From the cell containing the given text, extract its center point as [x, y] coordinate. 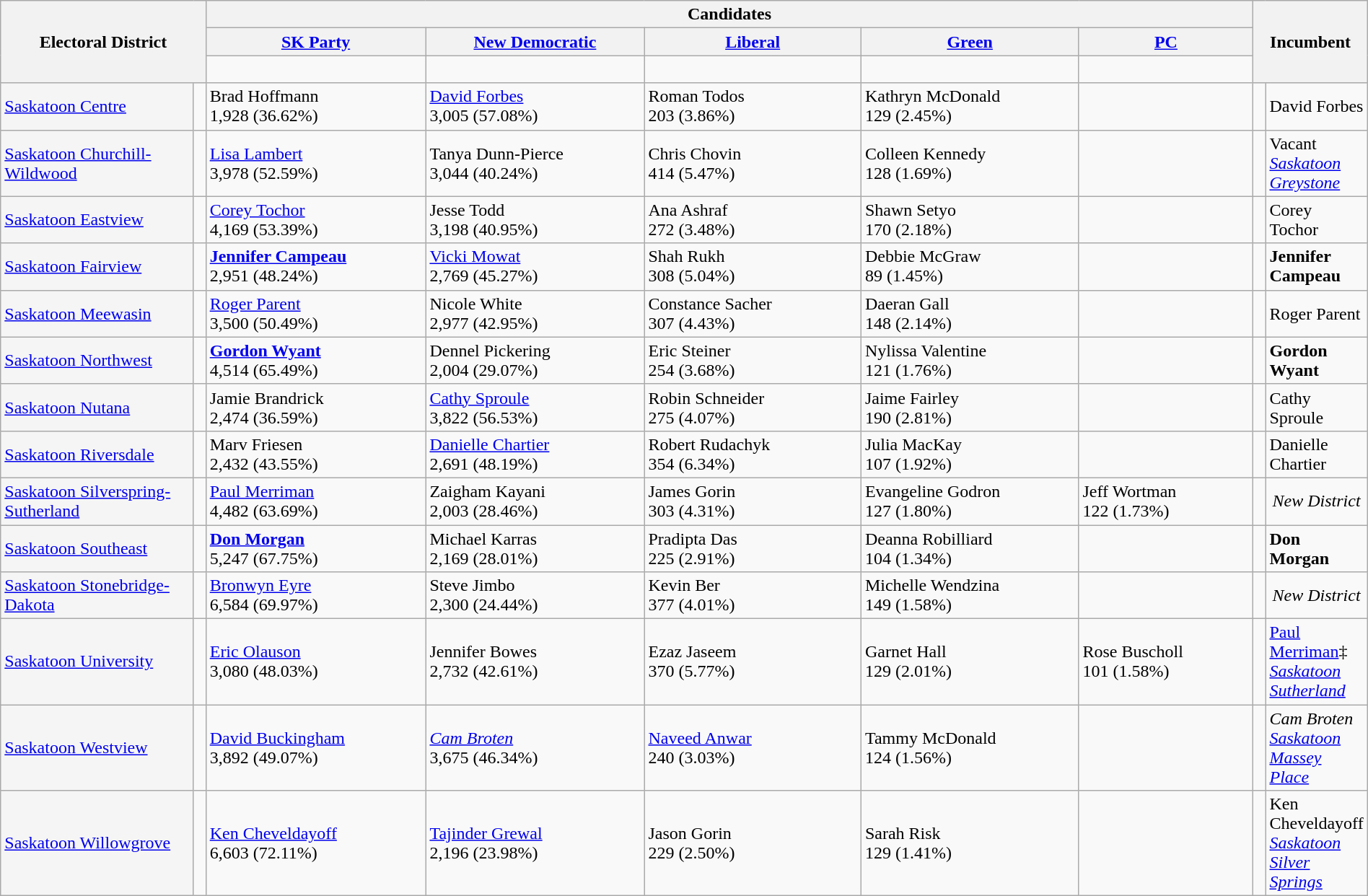
Cathy Sproule [1316, 407]
Jesse Todd3,198 (40.95%) [535, 219]
Evangeline Godron127 (1.80%) [970, 501]
Saskatoon Eastview [97, 219]
Vicki Mowat2,769 (45.27%) [535, 267]
Deanna Robilliard104 (1.34%) [970, 548]
Saskatoon Meewasin [97, 313]
Ezaz Jaseem370 (5.77%) [753, 662]
Green [970, 42]
SK Party [316, 42]
Cathy Sproule3,822 (56.53%) [535, 407]
Robin Schneider275 (4.07%) [753, 407]
Saskatoon Southeast [97, 548]
Jeff Wortman122 (1.73%) [1166, 501]
Vacant Saskatoon Greystone [1316, 163]
Paul Merriman‡ Saskatoon Sutherland [1316, 662]
Dennel Pickering2,004 (29.07%) [535, 361]
Jennifer Campeau2,951 (48.24%) [316, 267]
Shawn Setyo170 (2.18%) [970, 219]
James Gorin303 (4.31%) [753, 501]
Ana Ashraf272 (3.48%) [753, 219]
Saskatoon Centre [97, 107]
Nylissa Valentine121 (1.76%) [970, 361]
Debbie McGraw89 (1.45%) [970, 267]
Ken Cheveldayoff Saskatoon Silver Springs [1316, 843]
Julia MacKay107 (1.92%) [970, 454]
Colleen Kennedy128 (1.69%) [970, 163]
Eric Olauson3,080 (48.03%) [316, 662]
Don Morgan5,247 (67.75%) [316, 548]
Saskatoon Willowgrove [97, 843]
Kathryn McDonald129 (2.45%) [970, 107]
David Forbes [1316, 107]
Saskatoon Riversdale [97, 454]
Cam BrotenSaskatoon Massey Place [1316, 747]
Electoral District [103, 42]
Robert Rudachyk354 (6.34%) [753, 454]
Saskatoon Stonebridge-Dakota [97, 596]
New Democratic [535, 42]
Don Morgan [1316, 548]
Kevin Ber377 (4.01%) [753, 596]
Roger Parent3,500 (50.49%) [316, 313]
Ken Cheveldayoff6,603 (72.11%) [316, 843]
Candidates [729, 14]
Saskatoon University [97, 662]
Tammy McDonald124 (1.56%) [970, 747]
Liberal [753, 42]
Danielle Chartier [1316, 454]
Saskatoon Churchill-Wildwood [97, 163]
Garnet Hall129 (2.01%) [970, 662]
Eric Steiner254 (3.68%) [753, 361]
Saskatoon Fairview [97, 267]
Saskatoon Westview [97, 747]
David Forbes3,005 (57.08%) [535, 107]
Jaime Fairley190 (2.81%) [970, 407]
Steve Jimbo2,300 (24.44%) [535, 596]
Zaigham Kayani2,003 (28.46%) [535, 501]
Saskatoon Nutana [97, 407]
Saskatoon Silverspring-Sutherland [97, 501]
Corey Tochor [1316, 219]
Tajinder Grewal2,196 (23.98%) [535, 843]
Michelle Wendzina149 (1.58%) [970, 596]
Saskatoon Northwest [97, 361]
Marv Friesen2,432 (43.55%) [316, 454]
Pradipta Das225 (2.91%) [753, 548]
Jamie Brandrick2,474 (36.59%) [316, 407]
Jennifer Campeau [1316, 267]
Daeran Gall148 (2.14%) [970, 313]
Danielle Chartier2,691 (48.19%) [535, 454]
Rose Buscholl101 (1.58%) [1166, 662]
Paul Merriman4,482 (63.69%) [316, 501]
David Buckingham3,892 (49.07%) [316, 747]
Shah Rukh308 (5.04%) [753, 267]
Roger Parent [1316, 313]
Gordon Wyant4,514 (65.49%) [316, 361]
Nicole White2,977 (42.95%) [535, 313]
Gordon Wyant [1316, 361]
Jason Gorin229 (2.50%) [753, 843]
Incumbent [1310, 42]
Corey Tochor4,169 (53.39%) [316, 219]
Bronwyn Eyre6,584 (69.97%) [316, 596]
Constance Sacher307 (4.43%) [753, 313]
Sarah Risk129 (1.41%) [970, 843]
Jennifer Bowes2,732 (42.61%) [535, 662]
Cam Broten3,675 (46.34%) [535, 747]
Michael Karras2,169 (28.01%) [535, 548]
Chris Chovin414 (5.47%) [753, 163]
Lisa Lambert3,978 (52.59%) [316, 163]
Brad Hoffmann1,928 (36.62%) [316, 107]
Tanya Dunn-Pierce3,044 (40.24%) [535, 163]
Naveed Anwar240 (3.03%) [753, 747]
Roman Todos203 (3.86%) [753, 107]
PC [1166, 42]
